Provide the [x, y] coordinate of the cell's center where the given text is located.  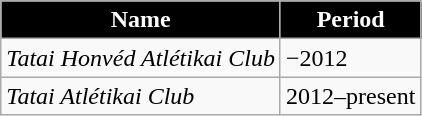
−2012 [350, 58]
Tatai Atlétikai Club [141, 96]
Tatai Honvéd Atlétikai Club [141, 58]
2012–present [350, 96]
Period [350, 20]
Name [141, 20]
